Find where the given text appears and provide that cell's center as (X, Y) coordinate. 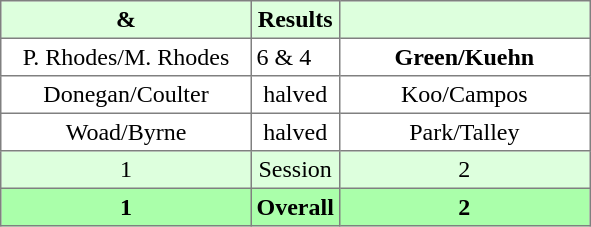
Green/Kuehn (464, 57)
Woad/Byrne (126, 132)
P. Rhodes/M. Rhodes (126, 57)
Park/Talley (464, 132)
Results (295, 20)
Koo/Campos (464, 95)
& (126, 20)
Donegan/Coulter (126, 95)
6 & 4 (295, 57)
Overall (295, 207)
Session (295, 170)
